Extract the [x, y] coordinate from the center of the cell holding the provided text.  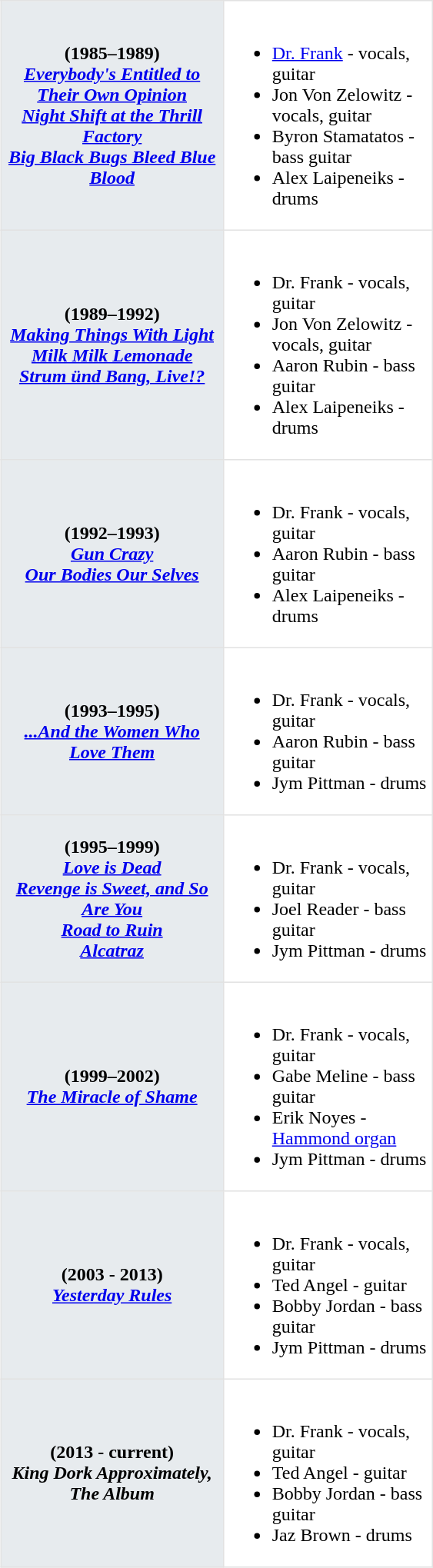
(1985–1989)Everybody's Entitled to Their Own OpinionNight Shift at the Thrill FactoryBig Black Bugs Bleed Blue Blood [112, 115]
Dr. Frank - vocals, guitarJon Von Zelowitz - vocals, guitarByron Stamatatos - bass guitarAlex Laipeneiks - drums [328, 115]
(1999–2002)The Miracle of Shame [112, 1087]
(1995–1999)Love is DeadRevenge is Sweet, and So Are YouRoad to RuinAlcatraz [112, 899]
Dr. Frank - vocals, guitarJon Von Zelowitz - vocals, guitarAaron Rubin - bass guitarAlex Laipeneiks - drums [328, 345]
Dr. Frank - vocals, guitarTed Angel - guitarBobby Jordan - bass guitarJaz Brown - drums [328, 1473]
Dr. Frank - vocals, guitarAaron Rubin - bass guitarJym Pittman - drums [328, 731]
(2013 - current)King Dork Approximately, The Album [112, 1473]
Dr. Frank - vocals, guitarJoel Reader - bass guitarJym Pittman - drums [328, 899]
Dr. Frank - vocals, guitarTed Angel - guitarBobby Jordan - bass guitarJym Pittman - drums [328, 1285]
(2003 - 2013)Yesterday Rules [112, 1285]
Dr. Frank - vocals, guitarAaron Rubin - bass guitarAlex Laipeneiks - drums [328, 554]
(1989–1992)Making Things With LightMilk Milk LemonadeStrum ünd Bang, Live!? [112, 345]
Dr. Frank - vocals, guitarGabe Meline - bass guitarErik Noyes - Hammond organJym Pittman - drums [328, 1087]
(1993–1995)...And the Women Who Love Them [112, 731]
(1992–1993)Gun CrazyOur Bodies Our Selves [112, 554]
